Capture the cell that displays the provided text and extract its [X, Y] central coordinate. 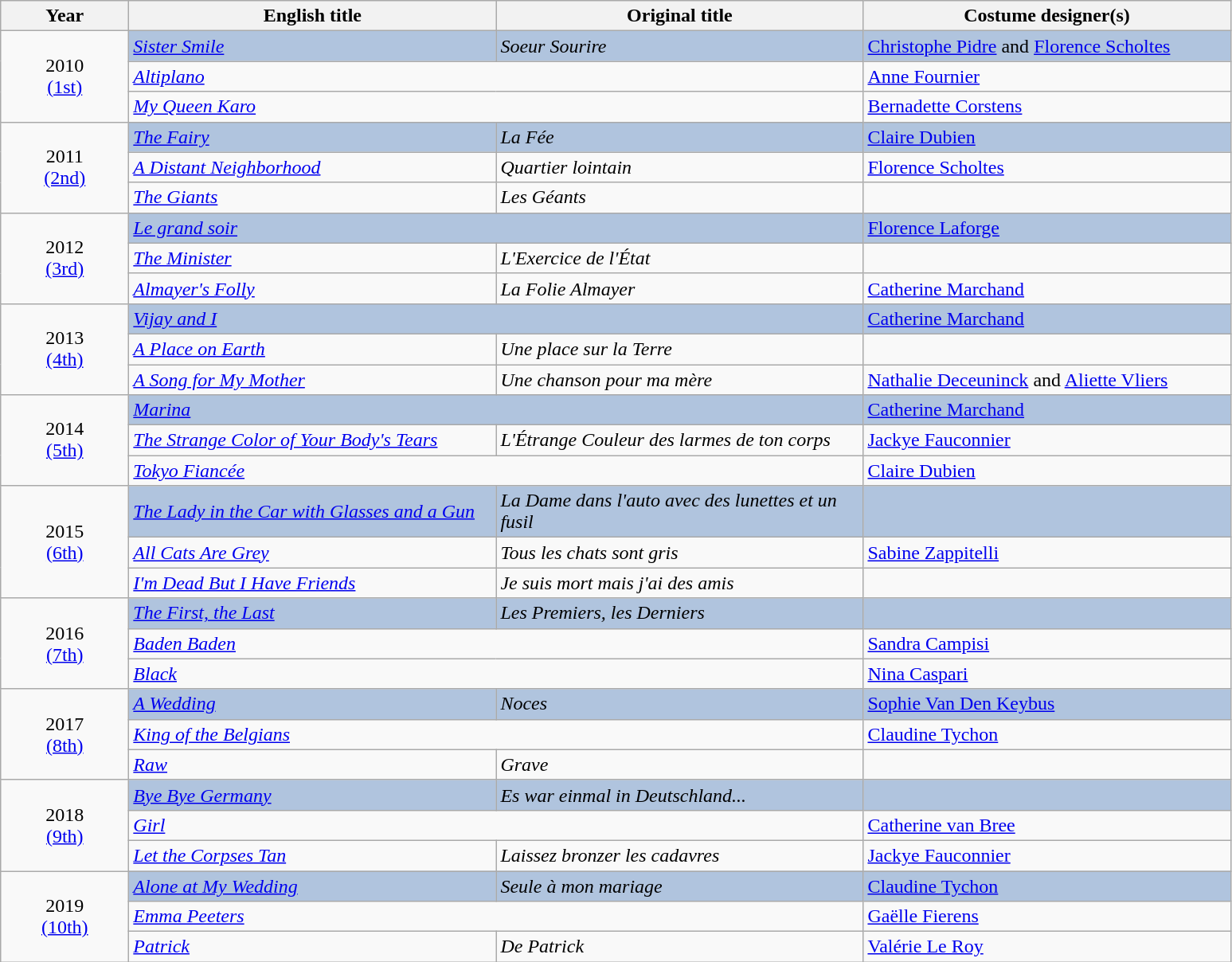
Sophie Van Den Keybus [1046, 704]
Es war einmal in Deutschland... [680, 795]
Sandra Campisi [1046, 643]
English title [312, 16]
The Giants [312, 197]
2014(5th) [65, 440]
Bernadette Corstens [1046, 107]
2017(8th) [65, 734]
Valérie Le Roy [1046, 947]
A Place on Earth [312, 349]
The Strange Color of Your Body's Tears [312, 440]
Anne Fournier [1046, 76]
Quartier lointain [680, 167]
Emma Peeters [496, 917]
Nina Caspari [1046, 674]
Costume designer(s) [1046, 16]
La Fée [680, 137]
The First, the Last [312, 613]
Tokyo Fiancée [496, 471]
Une chanson pour ma mère [680, 380]
Le grand soir [496, 228]
Baden Baden [496, 643]
Les Premiers, les Derniers [680, 613]
Nathalie Deceuninck and Aliette Vliers [1046, 380]
2016(7th) [65, 643]
I'm Dead But I Have Friends [312, 583]
L'Étrange Couleur des larmes de ton corps [680, 440]
My Queen Karo [496, 107]
La Folie Almayer [680, 288]
Soeur Sourire [680, 46]
Sister Smile [312, 46]
2015(6th) [65, 542]
Vijay and I [496, 319]
A Wedding [312, 704]
Christophe Pidre and Florence Scholtes [1046, 46]
Tous les chats sont gris [680, 553]
La Dame dans l'auto avec des lunettes et un fusil [680, 511]
2018(9th) [65, 825]
Seule à mon mariage [680, 886]
A Song for My Mother [312, 380]
The Fairy [312, 137]
Bye Bye Germany [312, 795]
Les Géants [680, 197]
Raw [312, 765]
The Minister [312, 258]
Grave [680, 765]
2019(10th) [65, 917]
Marina [496, 410]
Altiplano [496, 76]
Patrick [312, 947]
Let the Corpses Tan [312, 855]
Year [65, 16]
Laissez bronzer les cadavres [680, 855]
Alone at My Wedding [312, 886]
King of the Belgians [496, 734]
Sabine Zappitelli [1046, 553]
A Distant Neighborhood [312, 167]
Original title [680, 16]
Florence Scholtes [1046, 167]
Almayer's Folly [312, 288]
Je suis mort mais j'ai des amis [680, 583]
2013(4th) [65, 349]
Une place sur la Terre [680, 349]
Florence Laforge [1046, 228]
The Lady in the Car with Glasses and a Gun [312, 511]
2010(1st) [65, 76]
2012(3rd) [65, 258]
L'Exercice de l'État [680, 258]
Gaëlle Fierens [1046, 917]
Girl [496, 825]
Catherine van Bree [1046, 825]
Black [496, 674]
De Patrick [680, 947]
Noces [680, 704]
All Cats Are Grey [312, 553]
2011(2nd) [65, 167]
